Extract the (x, y) coordinate from the center of the cell holding the provided text.  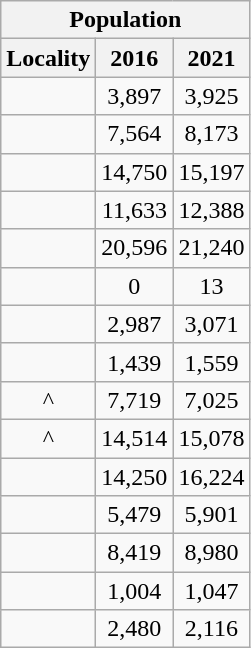
5,901 (212, 515)
5,479 (134, 515)
8,173 (212, 134)
14,514 (134, 438)
14,250 (134, 477)
3,925 (212, 96)
1,047 (212, 591)
7,719 (134, 400)
2,987 (134, 324)
2,116 (212, 629)
3,071 (212, 324)
8,980 (212, 553)
20,596 (134, 248)
16,224 (212, 477)
15,078 (212, 438)
2,480 (134, 629)
21,240 (212, 248)
14,750 (134, 172)
3,897 (134, 96)
7,564 (134, 134)
2021 (212, 58)
1,439 (134, 362)
15,197 (212, 172)
1,559 (212, 362)
7,025 (212, 400)
13 (212, 286)
2016 (134, 58)
12,388 (212, 210)
11,633 (134, 210)
0 (134, 286)
Locality (48, 58)
1,004 (134, 591)
Population (126, 20)
8,419 (134, 553)
